Return the [x, y] coordinate for the center point of the cell that contains the specified text.  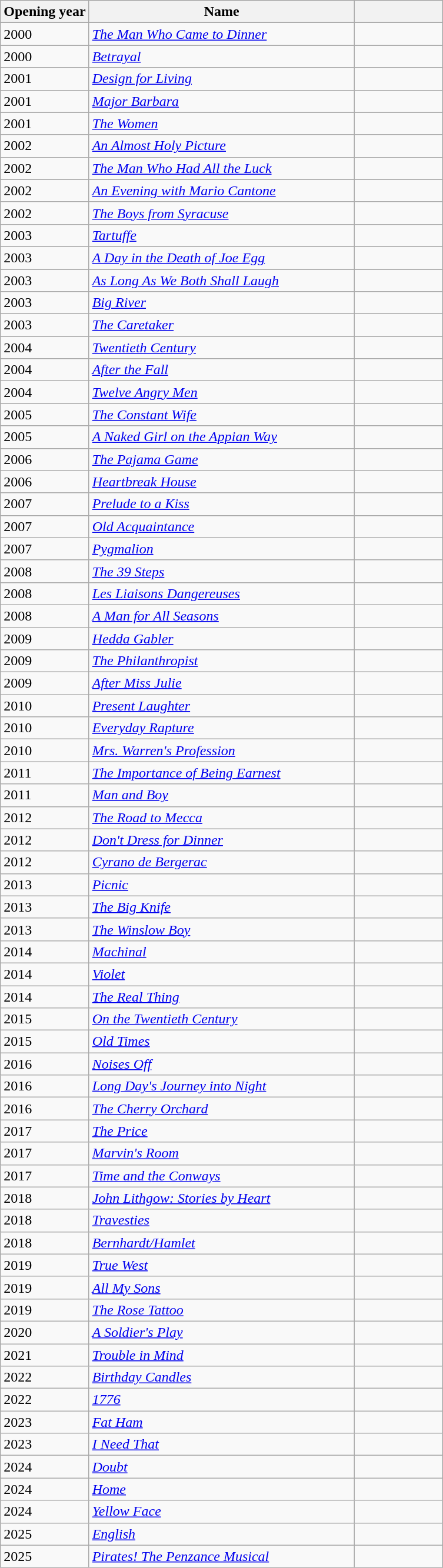
Les Liaisons Dangereuses [221, 593]
An Evening with Mario Cantone [221, 191]
The Man Who Had All the Luck [221, 168]
Long Day's Journey into Night [221, 1086]
Cyrano de Bergerac [221, 862]
Travesties [221, 1220]
The Road to Mecca [221, 818]
The Big Knife [221, 907]
Everyday Rapture [221, 728]
Name [221, 12]
The Cherry Orchard [221, 1109]
Big River [221, 303]
Man and Boy [221, 795]
Tartuffe [221, 235]
The Rose Tattoo [221, 1310]
1776 [221, 1400]
Violet [221, 974]
Yellow Face [221, 1512]
Trouble in Mind [221, 1355]
True West [221, 1265]
The Constant Wife [221, 415]
Mrs. Warren's Profession [221, 750]
Pirates! The Penzance Musical [221, 1556]
Betrayal [221, 56]
The 39 Steps [221, 571]
All My Sons [221, 1287]
A Day in the Death of Joe Egg [221, 258]
The Man Who Came to Dinner [221, 34]
Birthday Candles [221, 1377]
Time and the Conways [221, 1176]
After the Fall [221, 370]
The Price [221, 1131]
The Winslow Boy [221, 929]
Present Laughter [221, 706]
The Caretaker [221, 325]
English [221, 1534]
Don't Dress for Dinner [221, 840]
Machinal [221, 952]
Pygmalion [221, 549]
The Women [221, 124]
Picnic [221, 885]
Opening year [45, 12]
John Lithgow: Stories by Heart [221, 1198]
A Naked Girl on the Appian Way [221, 437]
The Pajama Game [221, 459]
Old Times [221, 1042]
After Miss Julie [221, 683]
On the Twentieth Century [221, 1019]
The Importance of Being Earnest [221, 773]
An Almost Holy Picture [221, 146]
Hedda Gabler [221, 638]
Major Barbara [221, 101]
Doubt [221, 1467]
The Philanthropist [221, 661]
Marvin's Room [221, 1153]
As Long As We Both Shall Laugh [221, 281]
The Real Thing [221, 997]
2021 [45, 1355]
Twentieth Century [221, 348]
Fat Ham [221, 1422]
The Boys from Syracuse [221, 213]
I Need That [221, 1444]
Twelve Angry Men [221, 392]
Heartbreak House [221, 482]
Bernhardt/Hamlet [221, 1243]
Design for Living [221, 79]
Prelude to a Kiss [221, 504]
A Soldier's Play [221, 1332]
Noises Off [221, 1064]
Old Acquaintance [221, 526]
A Man for All Seasons [221, 616]
Home [221, 1489]
2020 [45, 1332]
